Pinpoint the cell where the given text exists, returning its (x, y) midpoint coordinate. 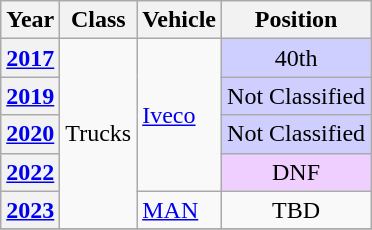
DNF (296, 172)
Vehicle (180, 20)
2022 (30, 172)
40th (296, 58)
2017 (30, 58)
2019 (30, 96)
Iveco (180, 115)
Class (98, 20)
2023 (30, 210)
Year (30, 20)
Position (296, 20)
TBD (296, 210)
Trucks (98, 134)
2020 (30, 134)
MAN (180, 210)
